Determine the [X, Y] coordinate at the center of the cell enclosing the given text.  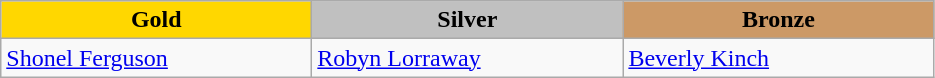
Shonel Ferguson [156, 58]
Beverly Kinch [778, 58]
Robyn Lorraway [468, 58]
Gold [156, 20]
Silver [468, 20]
Bronze [778, 20]
